Scan for the cell matching the given text and deliver its [X, Y] coordinate at center. 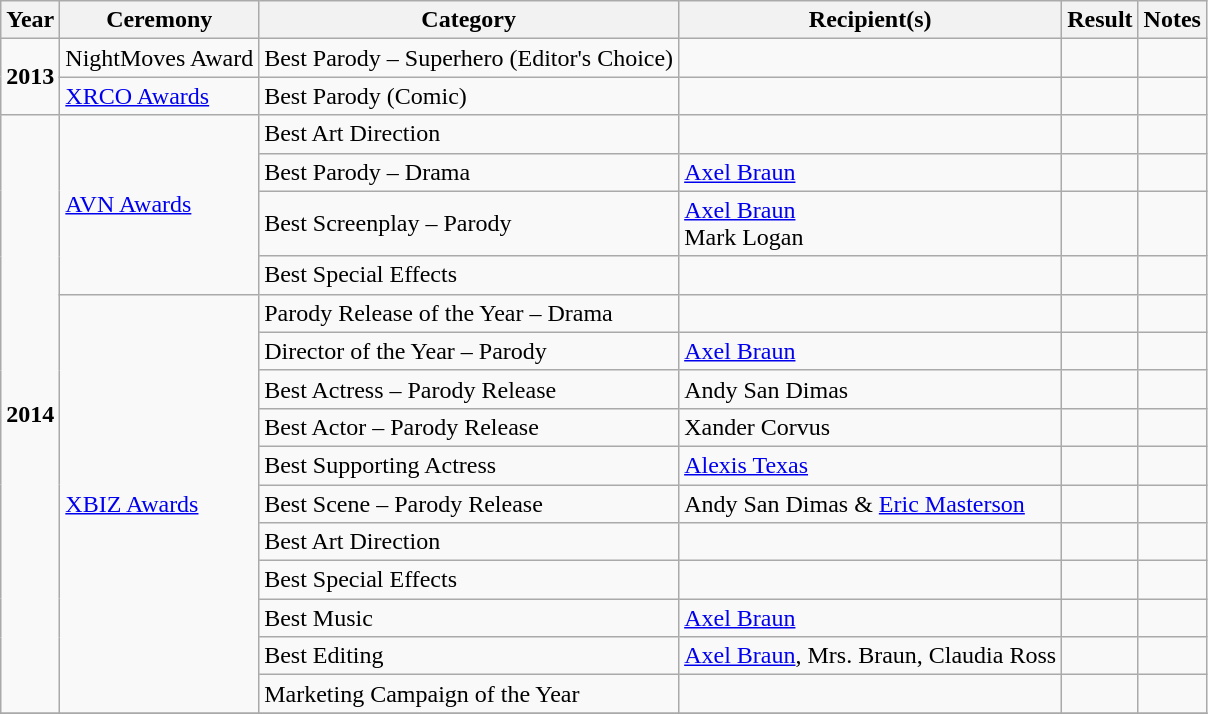
Result [1100, 20]
Best Scene – Parody Release [469, 503]
Marketing Campaign of the Year [469, 694]
Xander Corvus [870, 427]
Alexis Texas [870, 465]
Notes [1172, 20]
Recipient(s) [870, 20]
Best Parody – Superhero (Editor's Choice) [469, 58]
XBIZ Awards [160, 504]
Ceremony [160, 20]
Axel BraunMark Logan [870, 224]
XRCO Awards [160, 96]
Axel Braun, Mrs. Braun, Claudia Ross [870, 656]
Andy San Dimas & Eric Masterson [870, 503]
Best Actor – Parody Release [469, 427]
Best Music [469, 618]
Best Parody (Comic) [469, 96]
Best Parody – Drama [469, 172]
Director of the Year – Parody [469, 351]
Best Actress – Parody Release [469, 389]
Best Screenplay – Parody [469, 224]
Best Supporting Actress [469, 465]
AVN Awards [160, 204]
Category [469, 20]
Parody Release of the Year – Drama [469, 313]
Best Editing [469, 656]
2013 [30, 77]
Andy San Dimas [870, 389]
NightMoves Award [160, 58]
2014 [30, 414]
Year [30, 20]
